Identify which cell holds the provided text, then report its (X, Y) central coordinate. 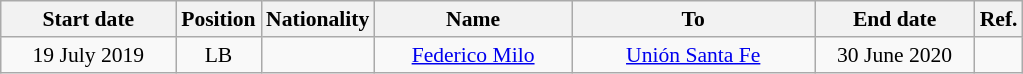
30 June 2020 (895, 55)
Nationality (318, 19)
Federico Milo (473, 55)
Name (473, 19)
End date (895, 19)
Start date (88, 19)
Unión Santa Fe (694, 55)
Ref. (999, 19)
19 July 2019 (88, 55)
To (694, 19)
LB (218, 55)
Position (218, 19)
